Locate the cell with the specified text and output its [X, Y] center coordinate. 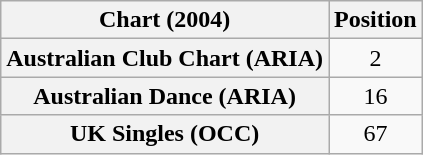
Position [375, 20]
UK Singles (OCC) [165, 134]
2 [375, 58]
Australian Club Chart (ARIA) [165, 58]
Australian Dance (ARIA) [165, 96]
16 [375, 96]
67 [375, 134]
Chart (2004) [165, 20]
